Locate the cell with the specified text and output its [X, Y] center coordinate. 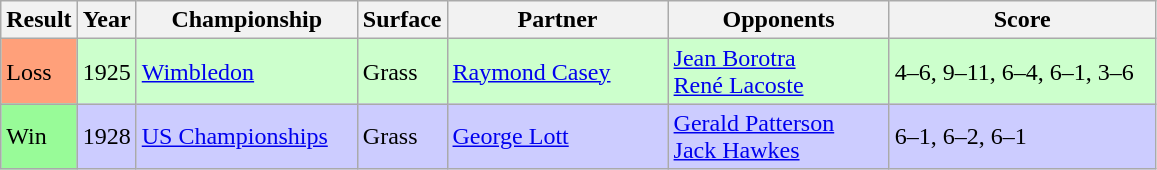
Championship [246, 20]
Score [1022, 20]
Surface [402, 20]
Win [39, 136]
George Lott [558, 136]
1928 [106, 136]
Loss [39, 72]
4–6, 9–11, 6–4, 6–1, 3–6 [1022, 72]
Gerald Patterson Jack Hawkes [778, 136]
Year [106, 20]
Result [39, 20]
Partner [558, 20]
Wimbledon [246, 72]
6–1, 6–2, 6–1 [1022, 136]
1925 [106, 72]
US Championships [246, 136]
Raymond Casey [558, 72]
Jean Borotra René Lacoste [778, 72]
Opponents [778, 20]
